Capture the cell that displays the provided text and extract its (X, Y) central coordinate. 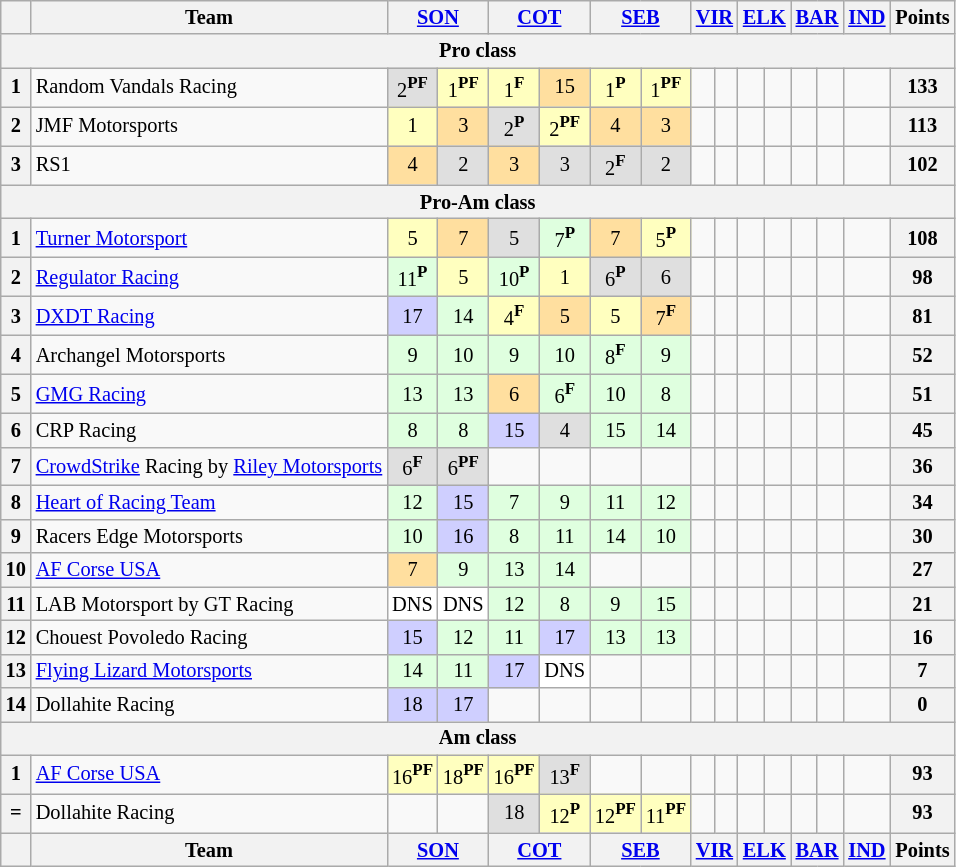
27 (922, 570)
1F (514, 88)
11P (412, 276)
2F (616, 166)
Chouest Povoledo Racing (209, 637)
18PF (464, 774)
13F (565, 774)
Pro class (478, 51)
= (16, 814)
102 (922, 166)
6P (616, 276)
10P (514, 276)
DXDT Racing (209, 316)
RS1 (209, 166)
1P (616, 88)
GMG Racing (209, 394)
30 (922, 536)
6PF (464, 466)
11PF (666, 814)
36 (922, 466)
81 (922, 316)
113 (922, 126)
12P (565, 814)
Turner Motorsport (209, 238)
Random Vandals Racing (209, 88)
Racers Edge Motorsports (209, 536)
98 (922, 276)
52 (922, 354)
34 (922, 503)
21 (922, 604)
7P (565, 238)
0 (922, 704)
2P (514, 126)
7F (666, 316)
45 (922, 430)
Am class (478, 738)
CRP Racing (209, 430)
Pro-Am class (478, 202)
133 (922, 88)
Archangel Motorsports (209, 354)
LAB Motorsport by GT Racing (209, 604)
Regulator Racing (209, 276)
CrowdStrike Racing by Riley Motorsports (209, 466)
12PF (616, 814)
5P (666, 238)
108 (922, 238)
51 (922, 394)
8F (616, 354)
4F (514, 316)
Flying Lizard Motorsports (209, 671)
Heart of Racing Team (209, 503)
JMF Motorsports (209, 126)
